Return [x, y] of the center of cell containing provided text 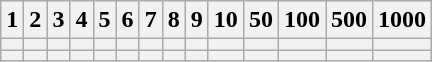
10 [226, 20]
8 [174, 20]
1000 [402, 20]
6 [128, 20]
500 [350, 20]
9 [196, 20]
1 [12, 20]
7 [150, 20]
50 [260, 20]
5 [104, 20]
100 [302, 20]
2 [36, 20]
3 [58, 20]
4 [82, 20]
